Detect which cell encompasses the target text, then output its [X, Y] center coordinate. 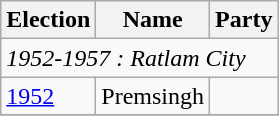
Name [153, 20]
Premsingh [153, 96]
1952 [48, 96]
1952-1957 : Ratlam City [140, 58]
Election [48, 20]
Party [244, 20]
